Capture the cell that displays the provided text and extract its [x, y] central coordinate. 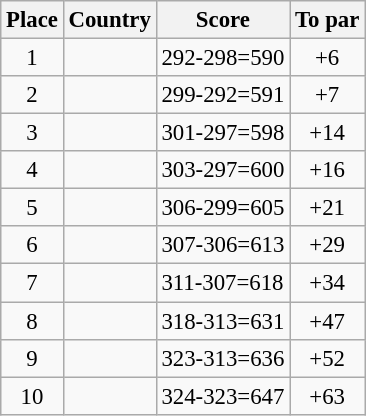
To par [328, 20]
10 [32, 396]
303-297=600 [223, 170]
5 [32, 208]
3 [32, 133]
299-292=591 [223, 95]
311-307=618 [223, 283]
+21 [328, 208]
1 [32, 58]
+16 [328, 170]
+29 [328, 245]
+63 [328, 396]
+34 [328, 283]
9 [32, 358]
+47 [328, 321]
306-299=605 [223, 208]
Place [32, 20]
+14 [328, 133]
318-313=631 [223, 321]
8 [32, 321]
292-298=590 [223, 58]
324-323=647 [223, 396]
+6 [328, 58]
4 [32, 170]
6 [32, 245]
+7 [328, 95]
301-297=598 [223, 133]
307-306=613 [223, 245]
2 [32, 95]
+52 [328, 358]
Score [223, 20]
Country [110, 20]
323-313=636 [223, 358]
7 [32, 283]
